Return the [x, y] coordinate for the center point of the cell that contains the specified text.  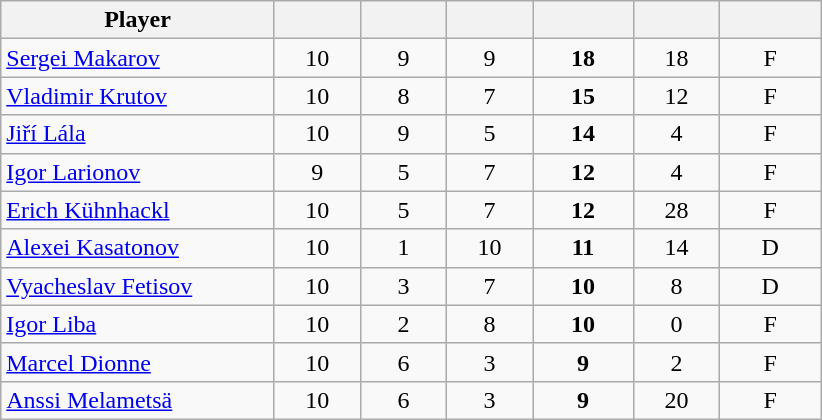
Igor Larionov [138, 172]
15 [582, 96]
Igor Liba [138, 324]
Jiří Lála [138, 134]
Vyacheslav Fetisov [138, 286]
28 [677, 210]
Marcel Dionne [138, 362]
0 [677, 324]
Erich Kühnhackl [138, 210]
Vladimir Krutov [138, 96]
Anssi Melametsä [138, 400]
Player [138, 20]
Alexei Kasatonov [138, 248]
Sergei Makarov [138, 58]
1 [403, 248]
11 [582, 248]
20 [677, 400]
